Search for the cell housing the specified text and yield its (X, Y) center coordinate. 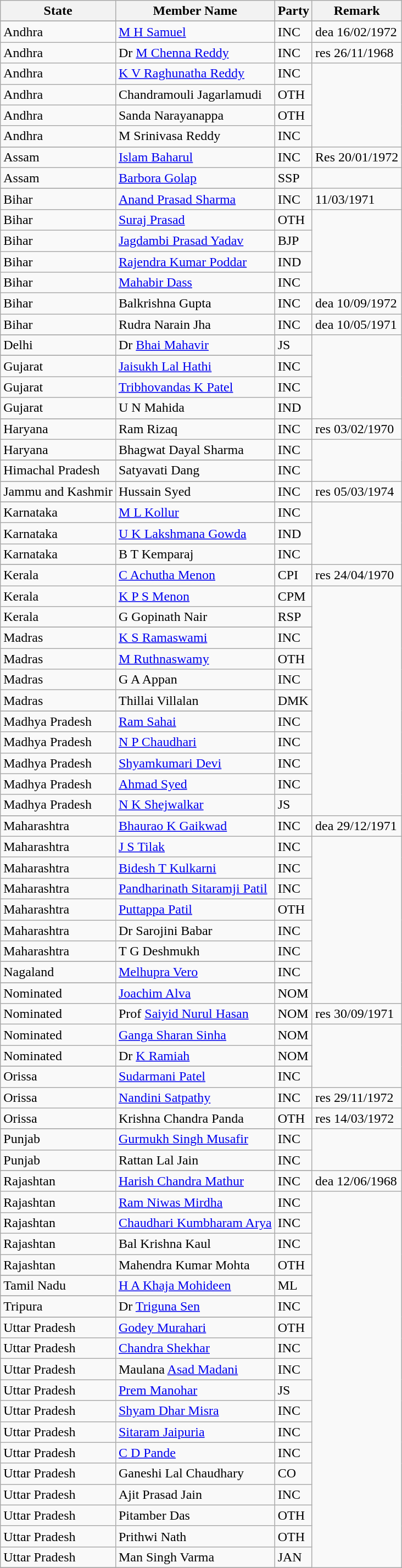
K S Ramaswami (195, 638)
Pitamber Das (195, 1515)
State (58, 11)
B T Kemparaj (195, 554)
Ahmad Syed (195, 784)
dea 10/05/1971 (356, 324)
res 05/03/1974 (356, 491)
Ram Rizaq (195, 429)
U N Mahida (195, 408)
Chaudhari Kumbharam Arya (195, 1223)
Pandharinath Sitaramji Patil (195, 888)
Mahabir Dass (195, 283)
Jammu and Kashmir (58, 491)
Puttappa Patil (195, 909)
Sanda Narayanappa (195, 115)
Hussain Syed (195, 491)
CO (293, 1474)
M L Kollur (195, 512)
Tripura (58, 1307)
C D Pande (195, 1453)
Ganeshi Lal Chaudhary (195, 1474)
res 30/09/1971 (356, 1014)
H A Khaja Mohideen (195, 1286)
Satyavati Dang (195, 471)
CPM (293, 596)
Dr Triguna Sen (195, 1307)
JAN (293, 1557)
G A Appan (195, 680)
11/03/1971 (356, 199)
Suraj Prasad (195, 220)
Ram Sahai (195, 721)
T G Deshmukh (195, 951)
Shyam Dhar Misra (195, 1411)
Res 20/01/1972 (356, 157)
Jagdambi Prasad Yadav (195, 240)
Balkrishna Gupta (195, 304)
res 26/11/1968 (356, 53)
Dr K Ramiah (195, 1056)
Krishna Chandra Panda (195, 1118)
DMK (293, 701)
Melhupra Vero (195, 972)
dea 10/09/1972 (356, 304)
Barbora Golap (195, 178)
Mahendra Kumar Mohta (195, 1264)
Nagaland (58, 972)
Islam Baharul (195, 157)
Prem Manohar (195, 1390)
Member Name (195, 11)
res 03/02/1970 (356, 429)
Ajit Prasad Jain (195, 1494)
Rudra Narain Jha (195, 324)
Remark (356, 11)
Delhi (58, 345)
Prof Saiyid Nurul Hasan (195, 1014)
RSP (293, 617)
Rattan Lal Jain (195, 1160)
Chandramouli Jagarlamudi (195, 94)
G Gopinath Nair (195, 617)
Anand Prasad Sharma (195, 199)
SSP (293, 178)
Ganga Sharan Sinha (195, 1035)
dea 12/06/1968 (356, 1181)
Dr Bhai Mahavir (195, 345)
Sitaram Jaipuria (195, 1432)
Chandra Shekhar (195, 1348)
Joachim Alva (195, 993)
Dr Sarojini Babar (195, 931)
CPI (293, 575)
Bhaurao K Gaikwad (195, 826)
BJP (293, 240)
Shyamkumari Devi (195, 763)
Bhagwat Dayal Sharma (195, 450)
Jaisukh Lal Hathi (195, 366)
Thillai Villalan (195, 701)
Tamil Nadu (58, 1286)
K P S Menon (195, 596)
Rajendra Kumar Poddar (195, 262)
Sudarmani Patel (195, 1077)
Gurmukh Singh Musafir (195, 1139)
Bal Krishna Kaul (195, 1244)
M Srinivasa Reddy (195, 136)
N P Chaudhari (195, 742)
dea 16/02/1972 (356, 32)
K V Raghunatha Reddy (195, 74)
Godey Murahari (195, 1328)
Prithwi Nath (195, 1536)
M Ruthnaswamy (195, 659)
N K Shejwalkar (195, 805)
Ram Niwas Mirdha (195, 1202)
Maulana Asad Madani (195, 1369)
J S Tilak (195, 847)
Dr M Chenna Reddy (195, 53)
Tribhovandas K Patel (195, 387)
U K Lakshmana Gowda (195, 533)
ML (293, 1286)
C Achutha Menon (195, 575)
dea 29/12/1971 (356, 826)
res 14/03/1972 (356, 1118)
Party (293, 11)
Bidesh T Kulkarni (195, 867)
Himachal Pradesh (58, 471)
Nandini Satpathy (195, 1097)
Man Singh Varma (195, 1557)
Harish Chandra Mathur (195, 1181)
M H Samuel (195, 32)
res 24/04/1970 (356, 575)
res 29/11/1972 (356, 1097)
